Extract the [x, y] coordinate from the center of the cell holding the provided text.  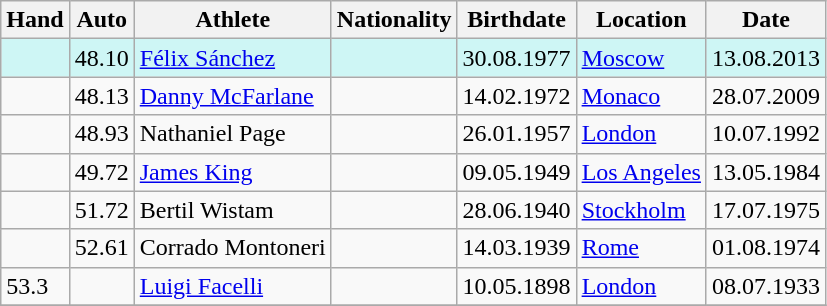
14.02.1972 [516, 96]
13.05.1984 [766, 172]
Nationality [394, 20]
49.72 [102, 172]
Bertil Wistam [232, 210]
30.08.1977 [516, 58]
Location [641, 20]
Luigi Facelli [232, 286]
Birthdate [516, 20]
52.61 [102, 248]
Rome [641, 248]
10.07.1992 [766, 134]
Corrado Montoneri [232, 248]
17.07.1975 [766, 210]
Date [766, 20]
26.01.1957 [516, 134]
Félix Sánchez [232, 58]
48.93 [102, 134]
Los Angeles [641, 172]
48.13 [102, 96]
Nathaniel Page [232, 134]
Monaco [641, 96]
51.72 [102, 210]
09.05.1949 [516, 172]
28.07.2009 [766, 96]
08.07.1933 [766, 286]
01.08.1974 [766, 248]
Athlete [232, 20]
Auto [102, 20]
48.10 [102, 58]
James King [232, 172]
53.3 [35, 286]
Danny McFarlane [232, 96]
10.05.1898 [516, 286]
28.06.1940 [516, 210]
Moscow [641, 58]
Hand [35, 20]
13.08.2013 [766, 58]
14.03.1939 [516, 248]
Stockholm [641, 210]
